Capture the cell that displays the provided text and extract its [X, Y] central coordinate. 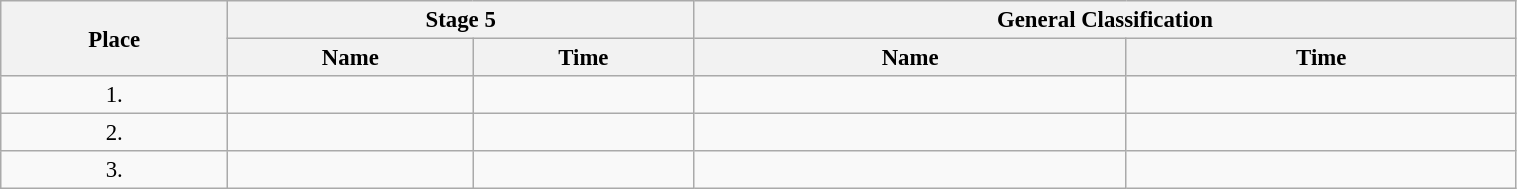
General Classification [1105, 20]
1. [114, 95]
Place [114, 38]
3. [114, 170]
2. [114, 133]
Stage 5 [461, 20]
